Detect which cell encompasses the target text, then output its [x, y] center coordinate. 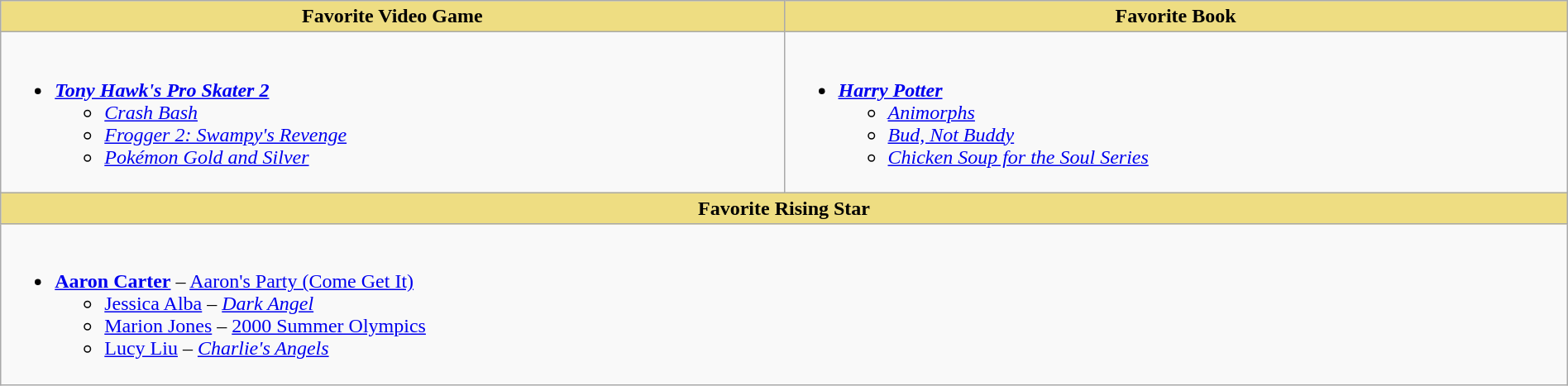
Harry PotterAnimorphsBud, Not BuddyChicken Soup for the Soul Series [1176, 112]
Aaron Carter – Aaron's Party (Come Get It)Jessica Alba – Dark AngelMarion Jones – 2000 Summer OlympicsLucy Liu – Charlie's Angels [784, 304]
Favorite Rising Star [784, 208]
Tony Hawk's Pro Skater 2Crash BashFrogger 2: Swampy's RevengePokémon Gold and Silver [392, 112]
Favorite Video Game [392, 17]
Favorite Book [1176, 17]
